Find where the given text appears and provide that cell's center as [X, Y] coordinate. 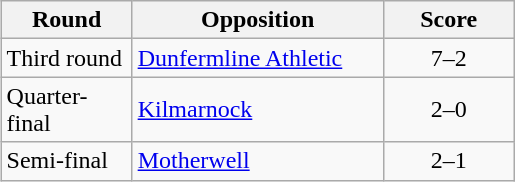
Third round [66, 58]
Kilmarnock [258, 110]
Quarter-final [66, 110]
Semi-final [66, 161]
Round [66, 20]
7–2 [448, 58]
2–1 [448, 161]
Score [448, 20]
Dunfermline Athletic [258, 58]
Motherwell [258, 161]
Opposition [258, 20]
2–0 [448, 110]
